Detect which cell encompasses the target text, then output its (X, Y) center coordinate. 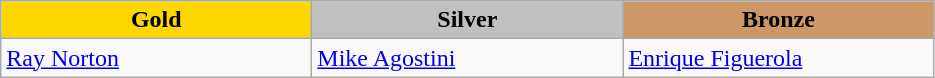
Enrique Figuerola (778, 58)
Ray Norton (156, 58)
Gold (156, 20)
Silver (468, 20)
Mike Agostini (468, 58)
Bronze (778, 20)
